Search for the cell housing the specified text and yield its (X, Y) center coordinate. 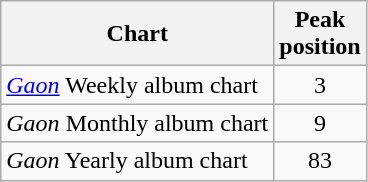
Chart (138, 34)
9 (320, 123)
Gaon Weekly album chart (138, 85)
83 (320, 161)
3 (320, 85)
Gaon Yearly album chart (138, 161)
Peakposition (320, 34)
Gaon Monthly album chart (138, 123)
